For the text-containing cell, return its midpoint in [X, Y] coordinate format. 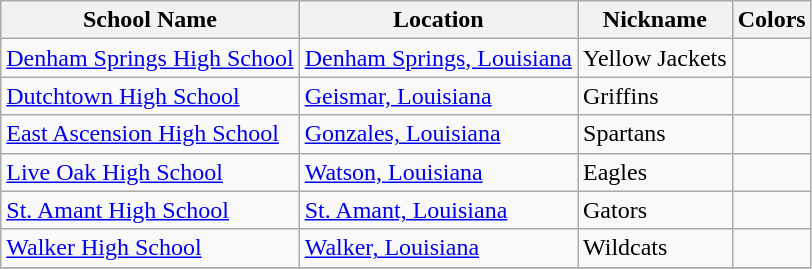
St. Amant High School [150, 210]
Nickname [656, 20]
Walker High School [150, 248]
Denham Springs High School [150, 58]
Walker, Louisiana [438, 248]
School Name [150, 20]
Eagles [656, 172]
Colors [772, 20]
Watson, Louisiana [438, 172]
Live Oak High School [150, 172]
St. Amant, Louisiana [438, 210]
Wildcats [656, 248]
East Ascension High School [150, 134]
Gonzales, Louisiana [438, 134]
Gators [656, 210]
Griffins [656, 96]
Yellow Jackets [656, 58]
Denham Springs, Louisiana [438, 58]
Location [438, 20]
Geismar, Louisiana [438, 96]
Dutchtown High School [150, 96]
Spartans [656, 134]
